Provide the (x, y) coordinate of the cell's center where the given text is located.  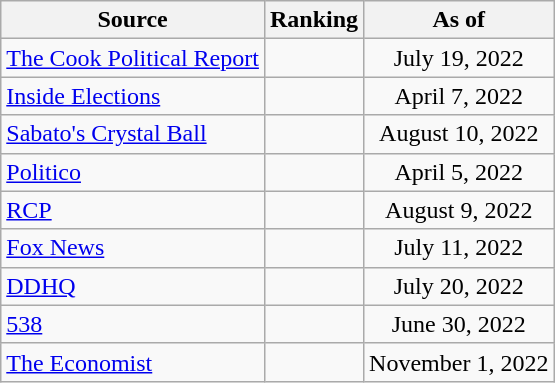
Sabato's Crystal Ball (133, 134)
April 7, 2022 (459, 96)
June 30, 2022 (459, 324)
Source (133, 20)
RCP (133, 210)
July 19, 2022 (459, 58)
July 11, 2022 (459, 248)
April 5, 2022 (459, 172)
July 20, 2022 (459, 286)
August 9, 2022 (459, 210)
DDHQ (133, 286)
Ranking (314, 20)
As of (459, 20)
November 1, 2022 (459, 362)
Fox News (133, 248)
August 10, 2022 (459, 134)
538 (133, 324)
The Cook Political Report (133, 58)
Politico (133, 172)
The Economist (133, 362)
Inside Elections (133, 96)
